Pinpoint the cell where the given text exists, returning its (X, Y) midpoint coordinate. 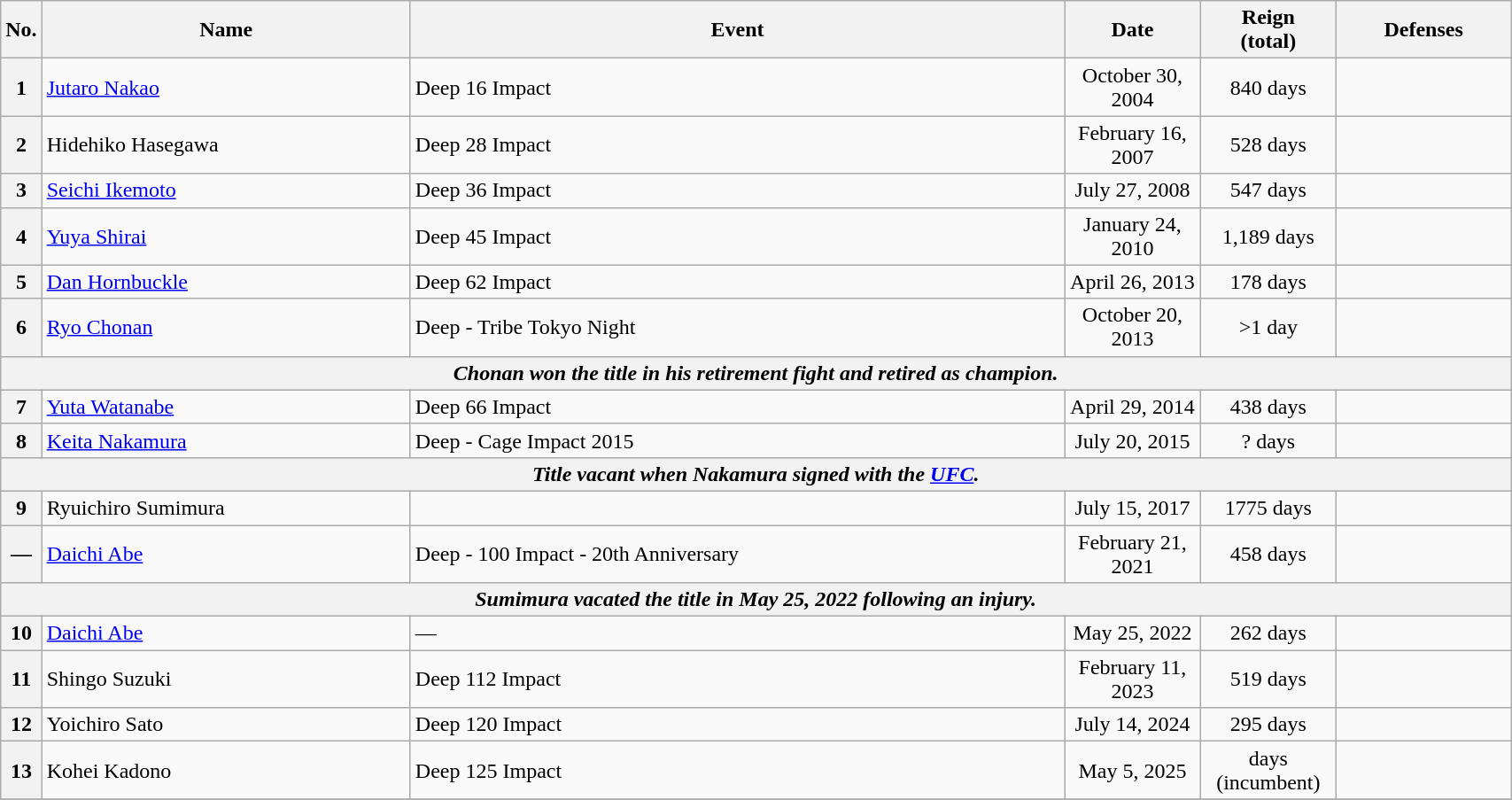
April 29, 2014 (1132, 407)
6 (21, 328)
4 (21, 236)
3 (21, 190)
July 27, 2008 (1132, 190)
547 days (1268, 190)
Event (737, 30)
Ryuichiro Sumimura (226, 508)
Deep 36 Impact (737, 190)
Deep - Cage Impact 2015 (737, 440)
Sumimura vacated the title in May 25, 2022 following an injury. (756, 600)
Yoichiro Sato (226, 725)
Deep 62 Impact (737, 282)
262 days (1268, 633)
9 (21, 508)
5 (21, 282)
Deep - 100 Impact - 20th Anniversary (737, 553)
Date (1132, 30)
1,189 days (1268, 236)
Deep - Tribe Tokyo Night (737, 328)
Deep 120 Impact (737, 725)
Deep 66 Impact (737, 407)
February 11, 2023 (1132, 679)
January 24, 2010 (1132, 236)
May 5, 2025 (1132, 771)
Deep 28 Impact (737, 145)
Deep 125 Impact (737, 771)
8 (21, 440)
Kohei Kadono (226, 771)
Yuya Shirai (226, 236)
July 15, 2017 (1132, 508)
458 days (1268, 553)
No. (21, 30)
Ryo Chonan (226, 328)
Deep 45 Impact (737, 236)
Jutaro Nakao (226, 87)
840 days (1268, 87)
12 (21, 725)
Title vacant when Nakamura signed with the UFC. (756, 474)
days(incumbent) (1268, 771)
October 20, 2013 (1132, 328)
1 (21, 87)
178 days (1268, 282)
7 (21, 407)
Hidehiko Hasegawa (226, 145)
October 30, 2004 (1132, 87)
July 14, 2024 (1132, 725)
10 (21, 633)
? days (1268, 440)
Chonan won the title in his retirement fight and retired as champion. (756, 373)
519 days (1268, 679)
Defenses (1424, 30)
Reign(total) (1268, 30)
Deep 16 Impact (737, 87)
July 20, 2015 (1132, 440)
Deep 112 Impact (737, 679)
Seichi Ikemoto (226, 190)
1775 days (1268, 508)
April 26, 2013 (1132, 282)
May 25, 2022 (1132, 633)
February 21, 2021 (1132, 553)
11 (21, 679)
Shingo Suzuki (226, 679)
13 (21, 771)
295 days (1268, 725)
Name (226, 30)
Yuta Watanabe (226, 407)
438 days (1268, 407)
Dan Hornbuckle (226, 282)
Keita Nakamura (226, 440)
February 16, 2007 (1132, 145)
>1 day (1268, 328)
2 (21, 145)
528 days (1268, 145)
